Determine the [x, y] coordinate at the center of the cell enclosing the given text.  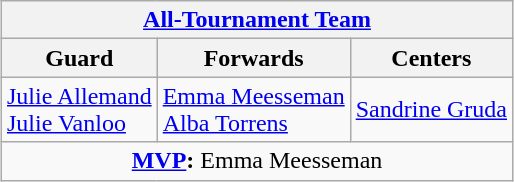
Forwards [254, 58]
Emma Meesseman Alba Torrens [254, 110]
All-Tournament Team [256, 20]
Centers [431, 58]
Sandrine Gruda [431, 110]
MVP: Emma Meesseman [256, 161]
Guard [79, 58]
Julie Allemand Julie Vanloo [79, 110]
